Pinpoint the cell where the given text exists, returning its (x, y) midpoint coordinate. 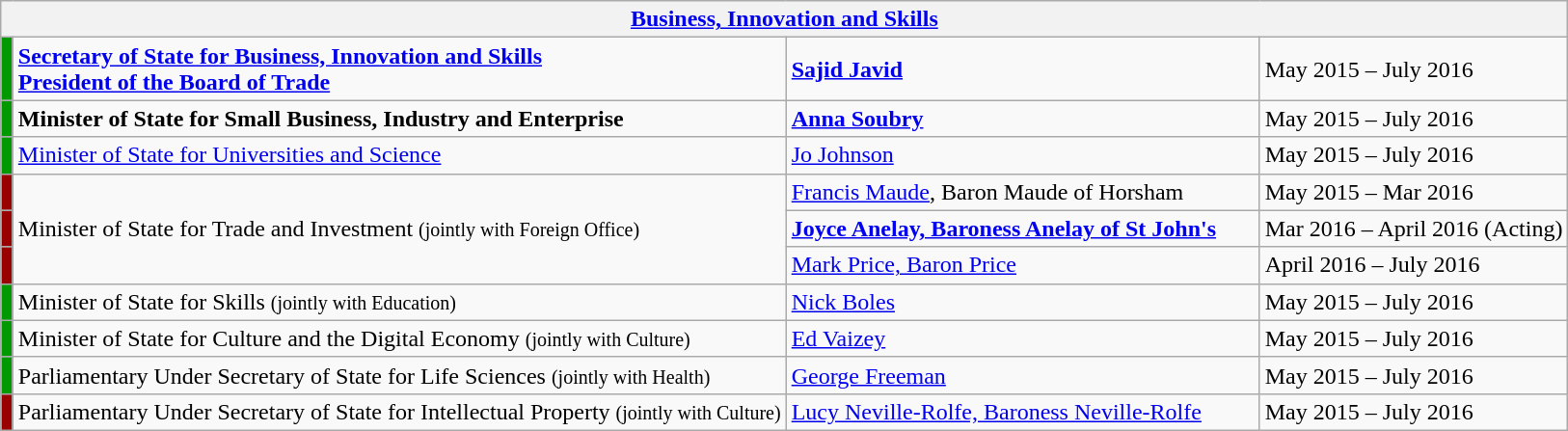
Anna Soubry (1022, 119)
Minister of State for Culture and the Digital Economy (jointly with Culture) (399, 338)
Francis Maude, Baron Maude of Horsham (1022, 192)
Minister of State for Trade and Investment (jointly with Foreign Office) (399, 229)
Ed Vaizey (1022, 338)
Jo Johnson (1022, 155)
Minister of State for Skills (jointly with Education) (399, 302)
George Freeman (1022, 375)
Nick Boles (1022, 302)
Mark Price, Baron Price (1022, 265)
May 2015 – Mar 2016 (1414, 192)
Sajid Javid (1022, 69)
Mar 2016 – April 2016 (Acting) (1414, 229)
Joyce Anelay, Baroness Anelay of St John's (1022, 229)
Secretary of State for Business, Innovation and SkillsPresident of the Board of Trade (399, 69)
Minister of State for Universities and Science (399, 155)
Minister of State for Small Business, Industry and Enterprise (399, 119)
Parliamentary Under Secretary of State for Life Sciences (jointly with Health) (399, 375)
Lucy Neville-Rolfe, Baroness Neville-Rolfe (1022, 412)
Parliamentary Under Secretary of State for Intellectual Property (jointly with Culture) (399, 412)
April 2016 – July 2016 (1414, 265)
Business, Innovation and Skills (785, 19)
